Pinpoint the cell where the given text exists, returning its [x, y] midpoint coordinate. 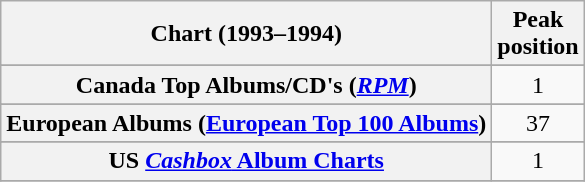
37 [538, 123]
Canada Top Albums/CD's (RPM) [246, 85]
Chart (1993–1994) [246, 34]
US Cashbox Album Charts [246, 161]
European Albums (European Top 100 Albums) [246, 123]
Peakposition [538, 34]
